Identify which cell holds the provided text, then report its (X, Y) central coordinate. 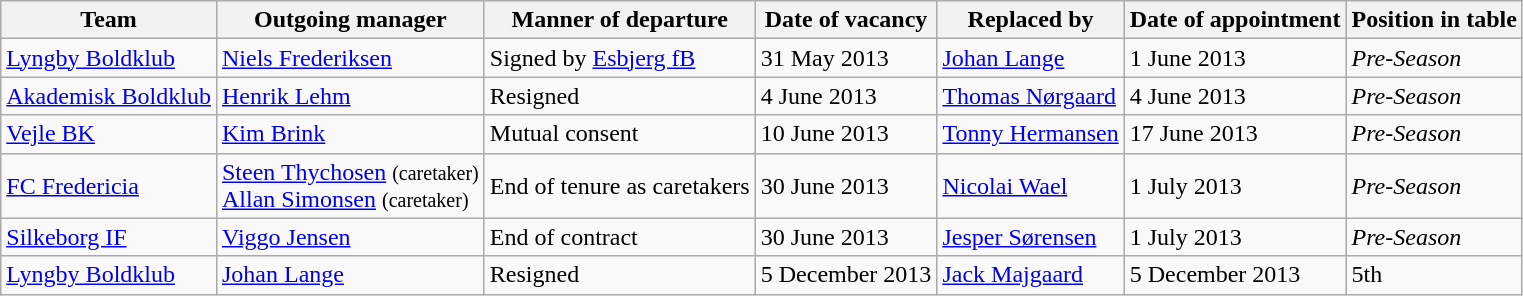
Nicolai Wael (1030, 186)
Manner of departure (620, 20)
End of tenure as caretakers (620, 186)
End of contract (620, 237)
FC Fredericia (109, 186)
Signed by Esbjerg fB (620, 58)
31 May 2013 (846, 58)
Replaced by (1030, 20)
Jesper Sørensen (1030, 237)
5th (1434, 275)
Tonny Hermansen (1030, 134)
Date of vacancy (846, 20)
Niels Frederiksen (350, 58)
1 June 2013 (1235, 58)
Silkeborg IF (109, 237)
Date of appointment (1235, 20)
Akademisk Boldklub (109, 96)
Vejle BK (109, 134)
Jack Majgaard (1030, 275)
Outgoing manager (350, 20)
Mutual consent (620, 134)
Position in table (1434, 20)
10 June 2013 (846, 134)
Thomas Nørgaard (1030, 96)
Steen Thychosen (caretaker) Allan Simonsen (caretaker) (350, 186)
Team (109, 20)
17 June 2013 (1235, 134)
Kim Brink (350, 134)
Viggo Jensen (350, 237)
Henrik Lehm (350, 96)
